Locate the cell with the specified text and output its [x, y] center coordinate. 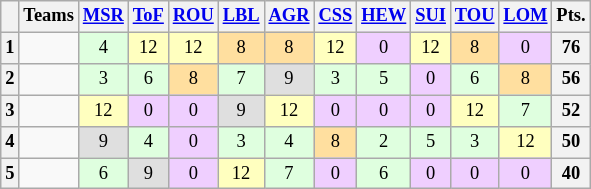
40 [571, 174]
ROU [193, 16]
LOM [526, 16]
CSS [336, 16]
Teams [49, 16]
TOU [474, 16]
52 [571, 110]
SUI [431, 16]
50 [571, 142]
HEW [384, 16]
AGR [289, 16]
Pts. [571, 16]
76 [571, 48]
MSR [103, 16]
ToF [148, 16]
56 [571, 80]
LBL [241, 16]
1 [10, 48]
